Pinpoint the cell where the given text exists, returning its (x, y) midpoint coordinate. 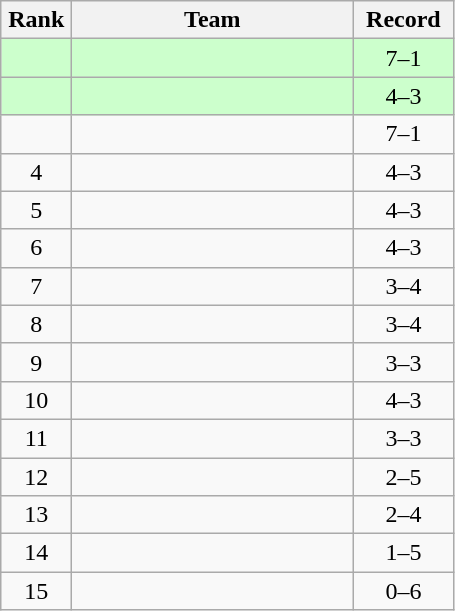
8 (36, 324)
1–5 (404, 553)
14 (36, 553)
7 (36, 286)
6 (36, 248)
11 (36, 438)
5 (36, 210)
Record (404, 20)
9 (36, 362)
Rank (36, 20)
2–4 (404, 515)
0–6 (404, 591)
Team (212, 20)
13 (36, 515)
15 (36, 591)
12 (36, 477)
4 (36, 172)
2–5 (404, 477)
10 (36, 400)
